Identify which cell holds the provided text, then report its [x, y] central coordinate. 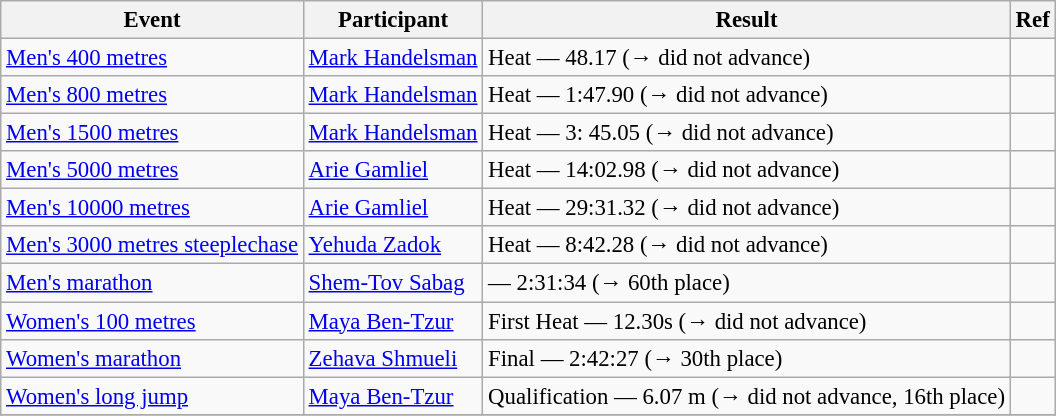
Heat — 14:02.98 (→ did not advance) [746, 170]
Final — 2:42:27 (→ 30th place) [746, 358]
Men's marathon [152, 283]
Heat — 3: 45.05 (→ did not advance) [746, 133]
Participant [393, 20]
Men's 3000 metres steeplechase [152, 245]
Heat — 48.17 (→ did not advance) [746, 58]
Men's 5000 metres [152, 170]
Men's 10000 metres [152, 208]
Women's 100 metres [152, 321]
Event [152, 20]
Heat — 8:42.28 (→ did not advance) [746, 245]
Ref [1032, 20]
Men's 400 metres [152, 58]
Qualification — 6.07 m (→ did not advance, 16th place) [746, 396]
Men's 800 metres [152, 95]
Women's marathon [152, 358]
Shem-Tov Sabag [393, 283]
Result [746, 20]
Heat — 1:47.90 (→ did not advance) [746, 95]
Men's 1500 metres [152, 133]
Heat — 29:31.32 (→ did not advance) [746, 208]
First Heat — 12.30s (→ did not advance) [746, 321]
Yehuda Zadok [393, 245]
Women's long jump [152, 396]
— 2:31:34 (→ 60th place) [746, 283]
Zehava Shmueli [393, 358]
